For the text-containing cell, return its midpoint in [x, y] coordinate format. 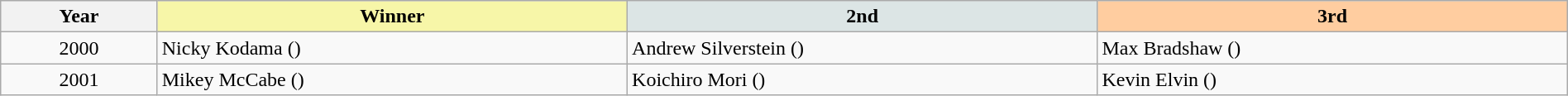
Nicky Kodama () [392, 48]
3rd [1332, 17]
Andrew Silverstein () [863, 48]
Max Bradshaw () [1332, 48]
Kevin Elvin () [1332, 79]
Mikey McCabe () [392, 79]
Koichiro Mori () [863, 79]
Winner [392, 17]
2000 [79, 48]
Year [79, 17]
2nd [863, 17]
2001 [79, 79]
